Return (X, Y) of the center of cell containing provided text 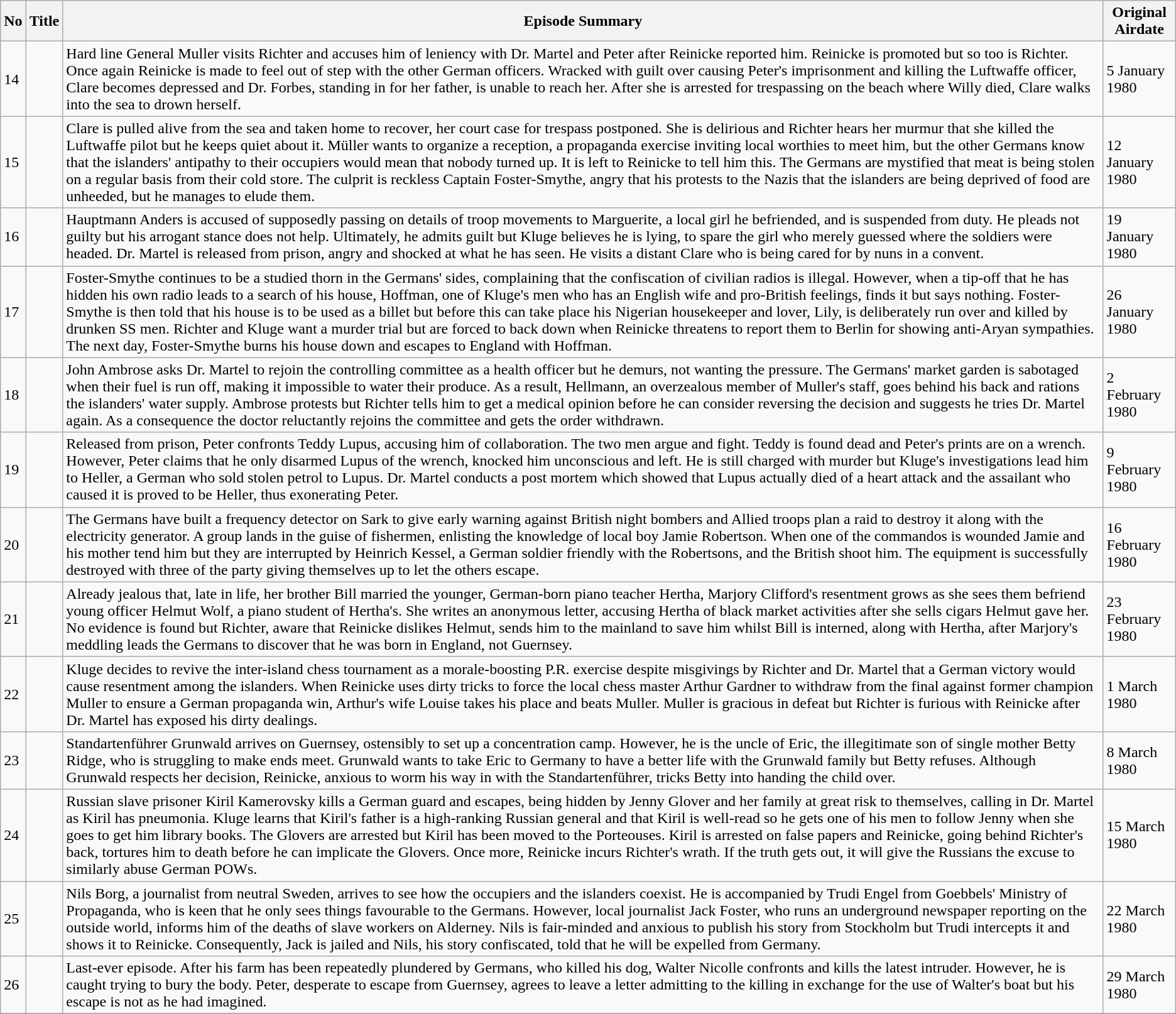
Title (44, 21)
2 February 1980 (1140, 395)
Original Airdate (1140, 21)
21 (13, 619)
29 March 1980 (1140, 985)
24 (13, 835)
Episode Summary (583, 21)
18 (13, 395)
22 (13, 694)
22 March 1980 (1140, 919)
1 March 1980 (1140, 694)
12 January 1980 (1140, 162)
15 (13, 162)
No (13, 21)
25 (13, 919)
19 (13, 470)
26 (13, 985)
14 (13, 79)
16 (13, 237)
15 March 1980 (1140, 835)
19 January 1980 (1140, 237)
17 (13, 312)
23 February 1980 (1140, 619)
9 February 1980 (1140, 470)
20 (13, 544)
26 January 1980 (1140, 312)
23 (13, 760)
5 January 1980 (1140, 79)
8 March 1980 (1140, 760)
16 February 1980 (1140, 544)
